Locate the cell with the specified text and output its [X, Y] center coordinate. 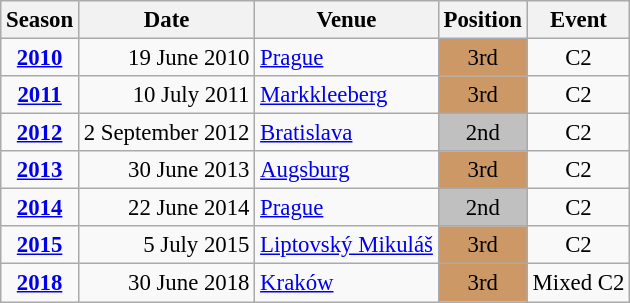
22 June 2014 [166, 208]
30 June 2018 [166, 283]
Mixed C2 [578, 283]
2010 [40, 58]
2018 [40, 283]
Venue [346, 20]
Date [166, 20]
30 June 2013 [166, 170]
Markkleeberg [346, 95]
Liptovský Mikuláš [346, 245]
Augsburg [346, 170]
Kraków [346, 283]
5 July 2015 [166, 245]
2 September 2012 [166, 133]
Season [40, 20]
2015 [40, 245]
Position [482, 20]
2012 [40, 133]
19 June 2010 [166, 58]
2013 [40, 170]
Event [578, 20]
2011 [40, 95]
10 July 2011 [166, 95]
2014 [40, 208]
Bratislava [346, 133]
